From the cell containing the given text, extract its center point as [x, y] coordinate. 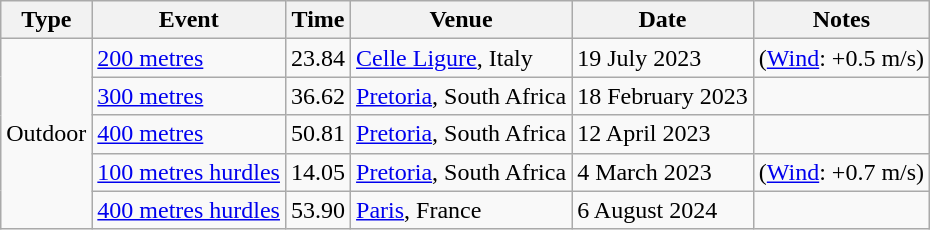
Venue [462, 20]
6 August 2024 [663, 210]
18 February 2023 [663, 96]
(Wind: +0.5 m/s) [841, 58]
Date [663, 20]
50.81 [318, 134]
200 metres [189, 58]
12 April 2023 [663, 134]
53.90 [318, 210]
Time [318, 20]
400 metres [189, 134]
23.84 [318, 58]
100 metres hurdles [189, 172]
Event [189, 20]
Celle Ligure, Italy [462, 58]
4 March 2023 [663, 172]
300 metres [189, 96]
19 July 2023 [663, 58]
Outdoor [46, 134]
Paris, France [462, 210]
Type [46, 20]
400 metres hurdles [189, 210]
(Wind: +0.7 m/s) [841, 172]
Notes [841, 20]
36.62 [318, 96]
14.05 [318, 172]
